Determine the [x, y] coordinate at the center of the cell enclosing the given text.  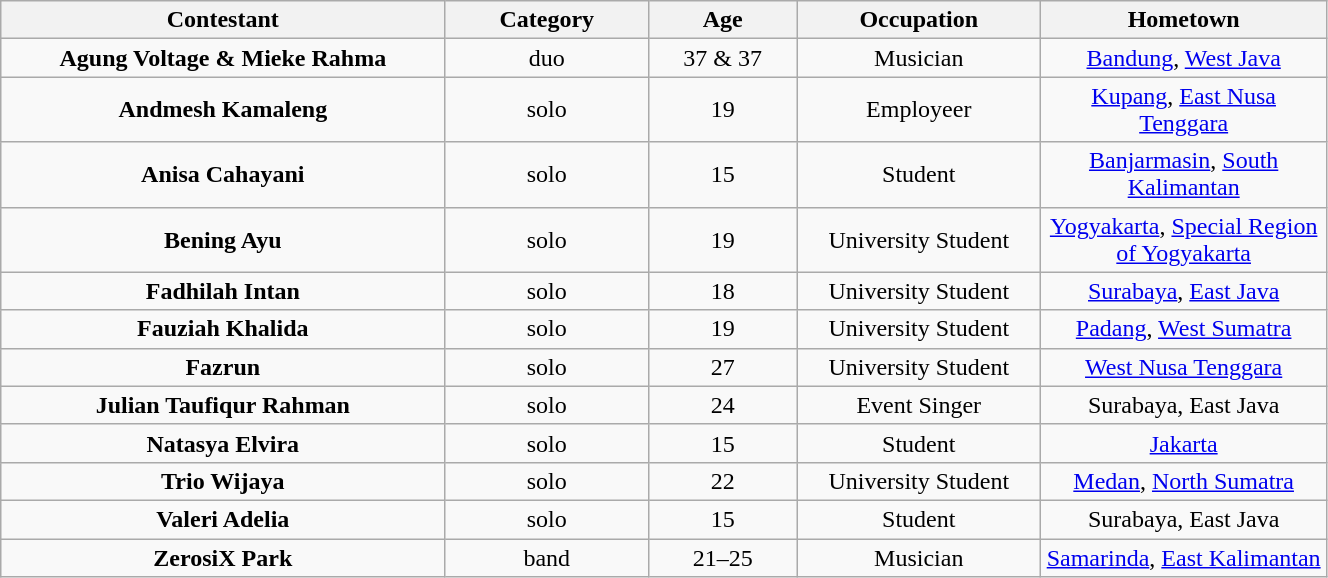
21–25 [723, 557]
Hometown [1184, 20]
Yogyakarta, Special Region of Yogyakarta [1184, 240]
Julian Taufiqur Rahman [223, 405]
Bandung, West Java [1184, 58]
Fazrun [223, 367]
22 [723, 481]
Agung Voltage & Mieke Rahma [223, 58]
Natasya Elvira [223, 443]
Anisa Cahayani [223, 174]
24 [723, 405]
Banjarmasin, South Kalimantan [1184, 174]
Kupang, East Nusa Tenggara [1184, 110]
Occupation [919, 20]
Age [723, 20]
band [547, 557]
Category [547, 20]
Valeri Adelia [223, 519]
37 & 37 [723, 58]
Bening Ayu [223, 240]
Trio Wijaya [223, 481]
Event Singer [919, 405]
Fauziah Khalida [223, 329]
Jakarta [1184, 443]
ZerosiX Park [223, 557]
duo [547, 58]
Contestant [223, 20]
Fadhilah Intan [223, 291]
West Nusa Tenggara [1184, 367]
Employeer [919, 110]
27 [723, 367]
18 [723, 291]
Samarinda, East Kalimantan [1184, 557]
Padang, West Sumatra [1184, 329]
Medan, North Sumatra [1184, 481]
Andmesh Kamaleng [223, 110]
